Identify which cell holds the provided text, then report its (x, y) central coordinate. 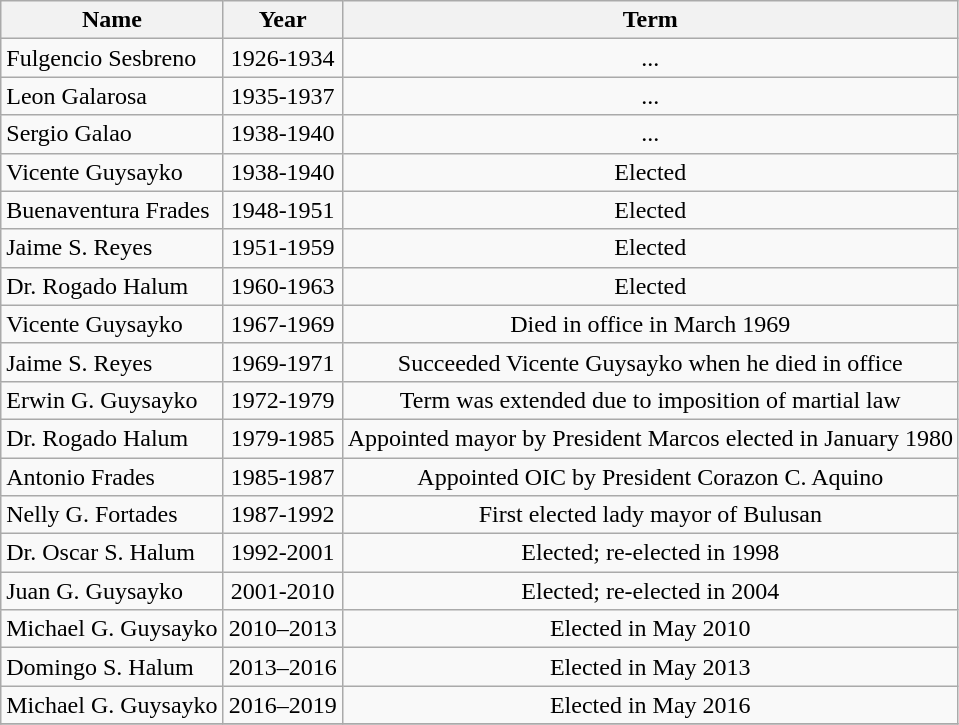
Term was extended due to imposition of martial law (650, 400)
Elected; re-elected in 1998 (650, 553)
Elected in May 2016 (650, 705)
2016–2019 (282, 705)
First elected lady mayor of Bulusan (650, 515)
1969-1971 (282, 362)
Elected in May 2013 (650, 667)
Leon Galarosa (112, 96)
1967-1969 (282, 324)
1960-1963 (282, 286)
Erwin G. Guysayko (112, 400)
Antonio Frades (112, 477)
Name (112, 20)
Dr. Oscar S. Halum (112, 553)
1985-1987 (282, 477)
1951-1959 (282, 248)
2010–2013 (282, 629)
Succeeded Vicente Guysayko when he died in office (650, 362)
2001-2010 (282, 591)
Juan G. Guysayko (112, 591)
Fulgencio Sesbreno (112, 58)
Appointed OIC by President Corazon C. Aquino (650, 477)
Sergio Galao (112, 134)
Term (650, 20)
1992-2001 (282, 553)
Appointed mayor by President Marcos elected in January 1980 (650, 438)
1948-1951 (282, 210)
Elected; re-elected in 2004 (650, 591)
1935-1937 (282, 96)
1987-1992 (282, 515)
1972-1979 (282, 400)
Domingo S. Halum (112, 667)
2013–2016 (282, 667)
1926-1934 (282, 58)
Buenaventura Frades (112, 210)
Elected in May 2010 (650, 629)
Year (282, 20)
Died in office in March 1969 (650, 324)
1979-1985 (282, 438)
Nelly G. Fortades (112, 515)
